Return the (x, y) coordinate for the center point of the cell that contains the specified text.  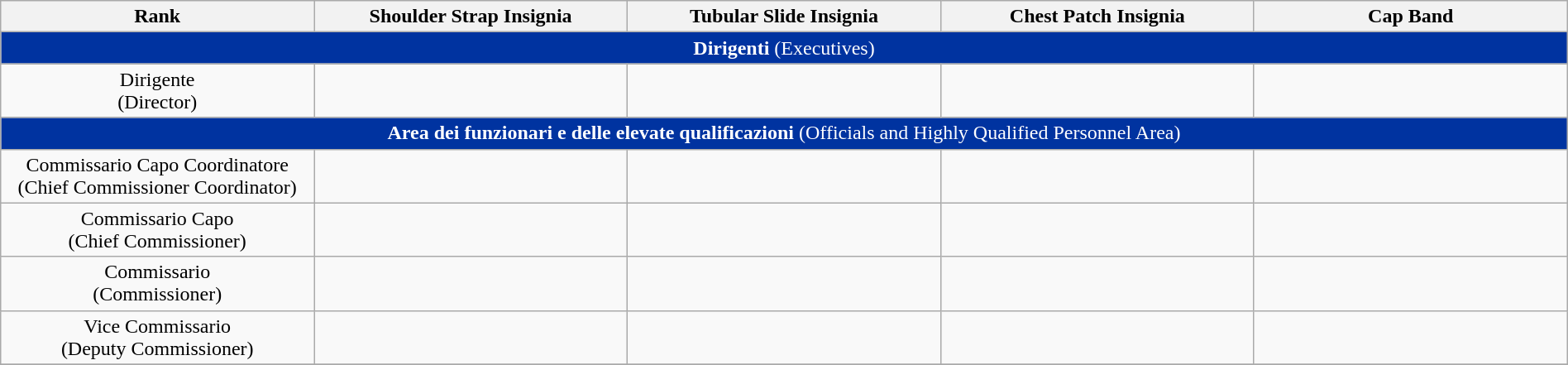
Shoulder Strap Insignia (471, 17)
Commissario Capo Coordinatore(Chief Commissioner Coordinator) (157, 175)
Commissario(Commissioner) (157, 283)
Cap Band (1411, 17)
Chest Patch Insignia (1097, 17)
Commissario Capo(Chief Commissioner) (157, 230)
Dirigente(Director) (157, 91)
Rank (157, 17)
Tubular Slide Insignia (784, 17)
Vice Commissario(Deputy Commissioner) (157, 338)
Area dei funzionari e delle elevate qualificazioni (Officials and Highly Qualified Personnel Area) (784, 133)
Dirigenti (Executives) (784, 48)
